Locate the cell with the specified text and output its (X, Y) center coordinate. 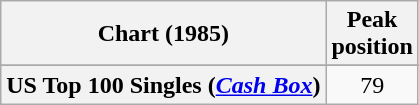
US Top 100 Singles (Cash Box) (164, 85)
Chart (1985) (164, 34)
79 (372, 85)
Peakposition (372, 34)
